Extract the (x, y) coordinate from the center of the cell holding the provided text.  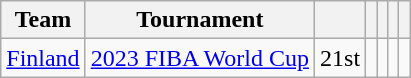
Team (43, 20)
2023 FIBA World Cup (200, 58)
Tournament (200, 20)
21st (340, 58)
Finland (43, 58)
